From the cell containing the given text, extract its center point as (x, y) coordinate. 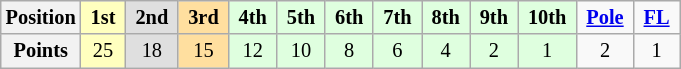
1st (104, 17)
9th (494, 17)
2nd (152, 17)
5th (301, 17)
18 (152, 51)
4th (253, 17)
8th (446, 17)
4 (446, 51)
10 (301, 51)
6 (397, 51)
15 (203, 51)
FL (657, 17)
Pole (604, 17)
7th (397, 17)
25 (104, 51)
6th (349, 17)
10th (547, 17)
8 (349, 51)
Position (41, 17)
3rd (203, 17)
12 (253, 51)
Points (41, 51)
